Locate the cell with the specified text and output its (X, Y) center coordinate. 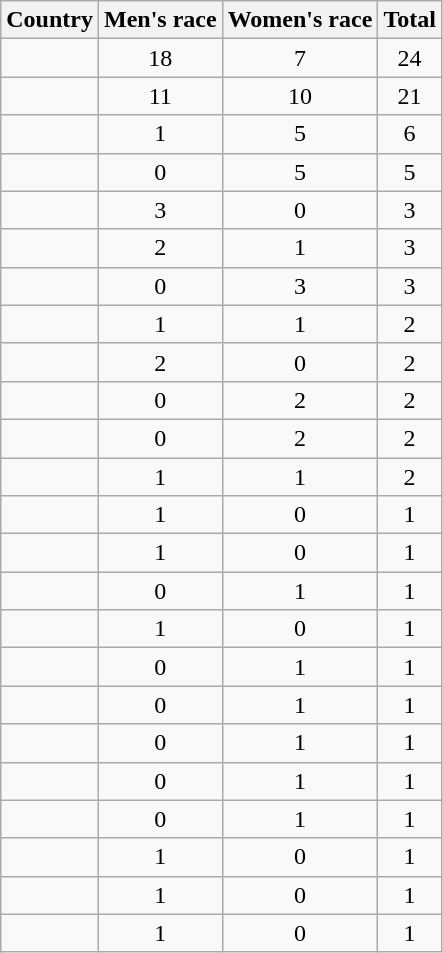
24 (410, 58)
6 (410, 134)
10 (300, 96)
11 (160, 96)
Total (410, 20)
Country (50, 20)
7 (300, 58)
18 (160, 58)
Women's race (300, 20)
21 (410, 96)
Men's race (160, 20)
